Return (X, Y) of the center of cell containing provided text 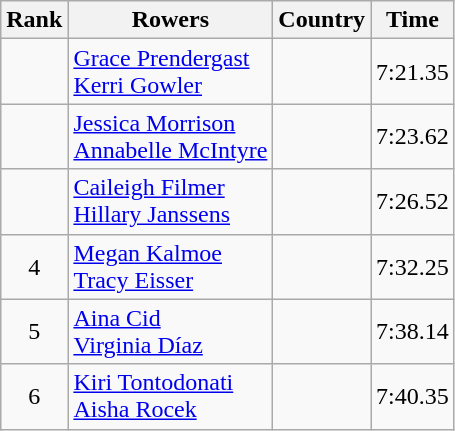
Time (413, 20)
7:21.35 (413, 72)
Rank (34, 20)
Rowers (170, 20)
7:40.35 (413, 396)
6 (34, 396)
Country (322, 20)
Grace PrendergastKerri Gowler (170, 72)
Aina CidVirginia Díaz (170, 332)
5 (34, 332)
7:23.62 (413, 136)
7:38.14 (413, 332)
Caileigh FilmerHillary Janssens (170, 202)
Kiri TontodonatiAisha Rocek (170, 396)
4 (34, 266)
7:32.25 (413, 266)
Megan KalmoeTracy Eisser (170, 266)
7:26.52 (413, 202)
Jessica MorrisonAnnabelle McIntyre (170, 136)
